Find where the given text appears and provide that cell's center as (x, y) coordinate. 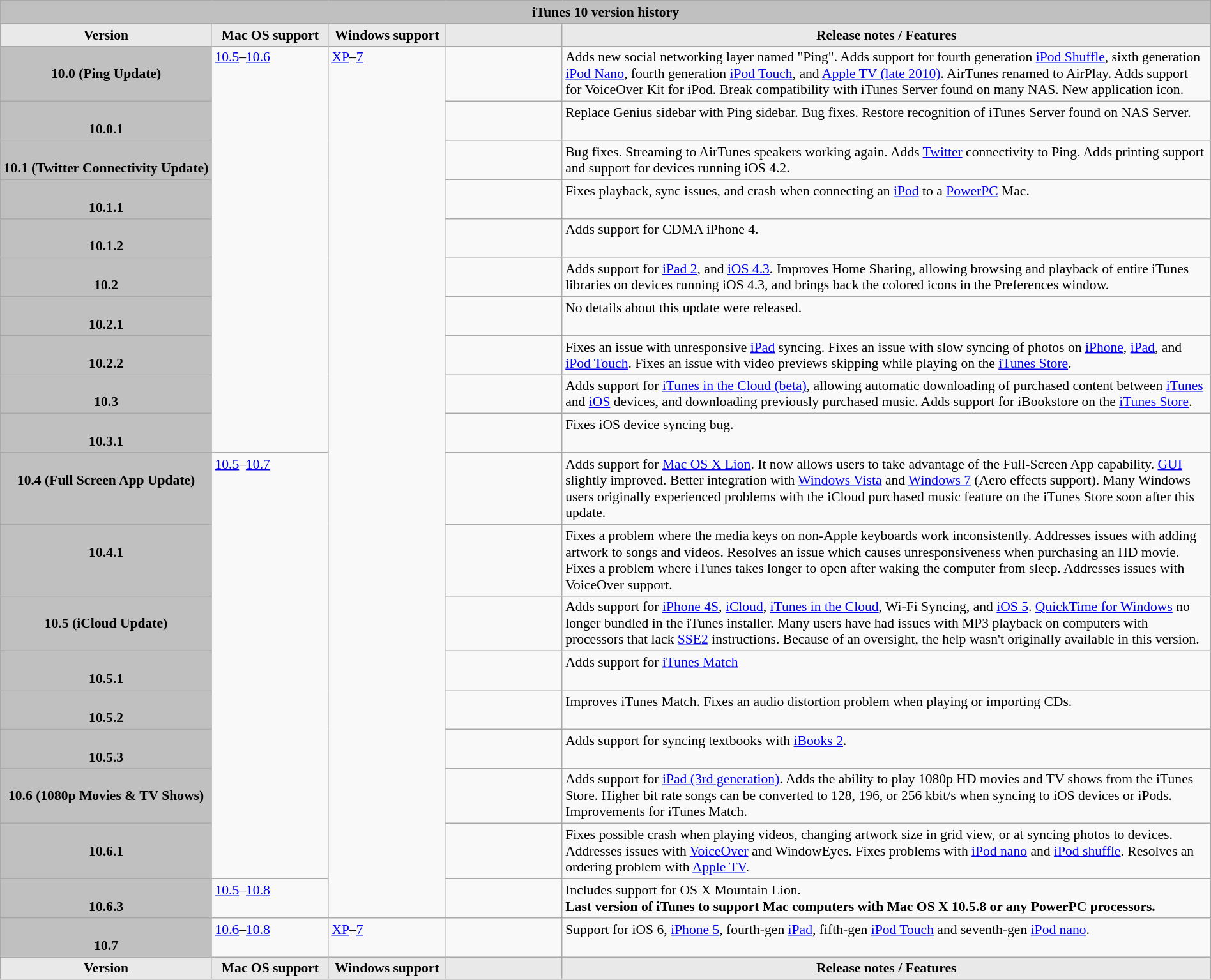
10.3.1 (106, 433)
Adds support for syncing textbooks with iBooks 2. (887, 748)
10.4 (Full Screen App Update) (106, 488)
10.1.2 (106, 237)
Adds support for CDMA iPhone 4. (887, 237)
No details about this update were released. (887, 317)
10.7 (106, 937)
Support for iOS 6, iPhone 5, fourth-gen iPad, fifth-gen iPod Touch and seventh-gen iPod nano. (887, 937)
10.6 (1080p Movies & TV Shows) (106, 795)
10.5.2 (106, 710)
10.3 (106, 395)
Includes support for OS X Mountain Lion.Last version of iTunes to support Mac computers with Mac OS X 10.5.8 or any PowerPC processors. (887, 899)
10.0 (Ping Update) (106, 74)
10.5–10.8 (270, 899)
10.2.1 (106, 317)
Replace Genius sidebar with Ping sidebar. Bug fixes. Restore recognition of iTunes Server found on NAS Server. (887, 121)
Fixes playback, sync issues, and crash when connecting an iPod to a PowerPC Mac. (887, 199)
10.1.1 (106, 199)
10.6.1 (106, 852)
10.6.3 (106, 899)
10.4.1 (106, 560)
10.5 (iCloud Update) (106, 623)
iTunes 10 version history (605, 12)
10.5.1 (106, 670)
10.5–10.7 (270, 666)
10.2.2 (106, 355)
10.2 (106, 277)
10.5.3 (106, 748)
Improves iTunes Match. Fixes an audio distortion problem when playing or importing CDs. (887, 710)
Fixes iOS device syncing bug. (887, 433)
10.1 (Twitter Connectivity Update) (106, 160)
10.5–10.6 (270, 249)
10.0.1 (106, 121)
10.6–10.8 (270, 937)
Adds support for iTunes Match (887, 670)
